Identify which cell holds the provided text, then report its [X, Y] central coordinate. 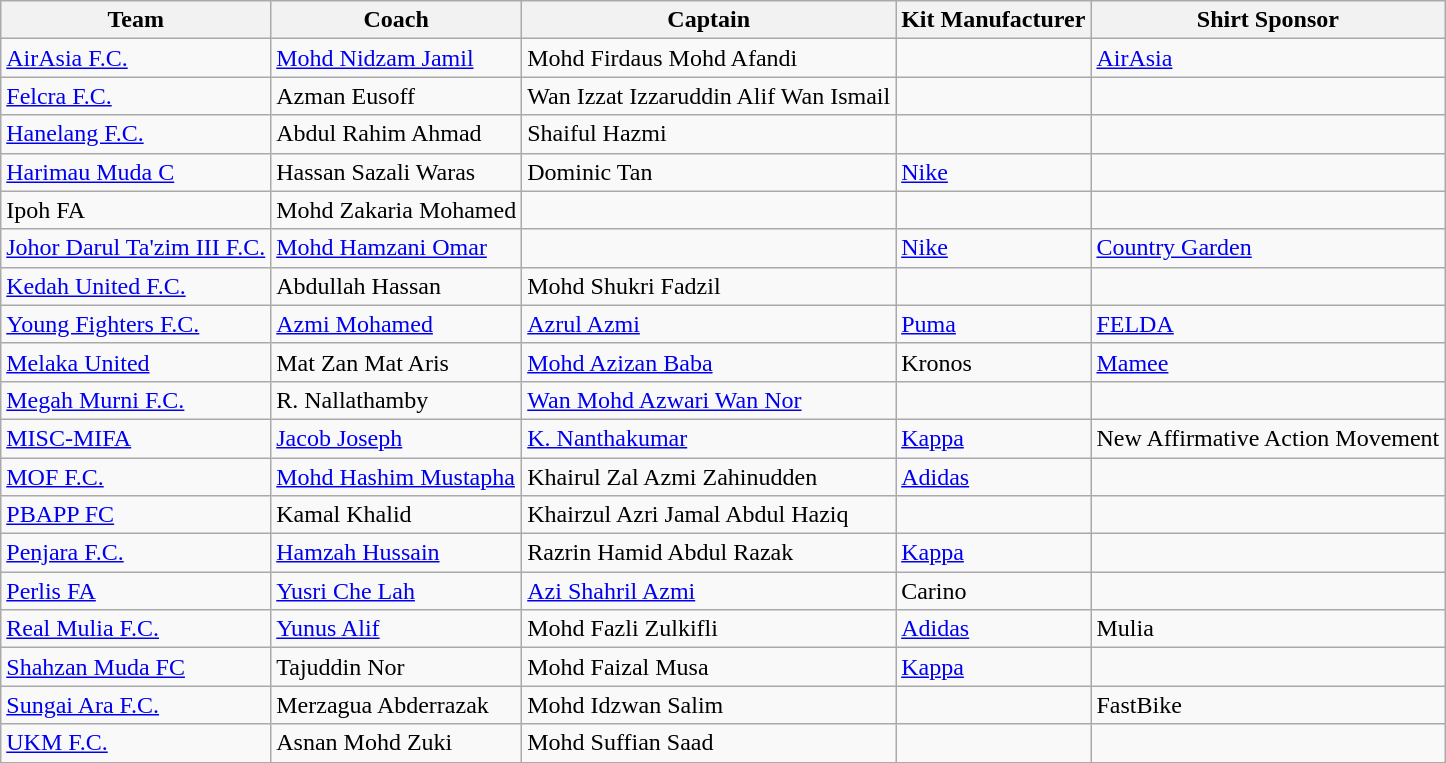
Mohd Shukri Fadzil [709, 286]
Mohd Hamzani Omar [396, 248]
Dominic Tan [709, 172]
Azman Eusoff [396, 96]
Mohd Zakaria Mohamed [396, 210]
AirAsia [1268, 58]
Team [136, 20]
Coach [396, 20]
Shaiful Hazmi [709, 134]
Mohd Faizal Musa [709, 667]
AirAsia F.C. [136, 58]
K. Nanthakumar [709, 438]
Sungai Ara F.C. [136, 705]
Asnan Mohd Zuki [396, 743]
Azi Shahril Azmi [709, 591]
Kamal Khalid [396, 515]
Shahzan Muda FC [136, 667]
Mohd Idzwan Salim [709, 705]
Azmi Mohamed [396, 324]
Shirt Sponsor [1268, 20]
Ipoh FA [136, 210]
Yunus Alif [396, 629]
Mohd Suffian Saad [709, 743]
Harimau Muda C [136, 172]
Kit Manufacturer [994, 20]
Mohd Firdaus Mohd Afandi [709, 58]
Yusri Che Lah [396, 591]
Azrul Azmi [709, 324]
Perlis FA [136, 591]
Penjara F.C. [136, 553]
Mat Zan Mat Aris [396, 362]
New Affirmative Action Movement [1268, 438]
Hamzah Hussain [396, 553]
FELDA [1268, 324]
Kronos [994, 362]
Puma [994, 324]
Mulia [1268, 629]
Mamee [1268, 362]
Hassan Sazali Waras [396, 172]
Captain [709, 20]
FastBike [1268, 705]
Khairzul Azri Jamal Abdul Haziq [709, 515]
MOF F.C. [136, 477]
UKM F.C. [136, 743]
Mohd Azizan Baba [709, 362]
Tajuddin Nor [396, 667]
Johor Darul Ta'zim III F.C. [136, 248]
R. Nallathamby [396, 400]
MISC-MIFA [136, 438]
Melaka United [136, 362]
Carino [994, 591]
Abdul Rahim Ahmad [396, 134]
Wan Mohd Azwari Wan Nor [709, 400]
Country Garden [1268, 248]
Merzagua Abderrazak [396, 705]
Felcra F.C. [136, 96]
Hanelang F.C. [136, 134]
Kedah United F.C. [136, 286]
Wan Izzat Izzaruddin Alif Wan Ismail [709, 96]
Young Fighters F.C. [136, 324]
Razrin Hamid Abdul Razak [709, 553]
Abdullah Hassan [396, 286]
Khairul Zal Azmi Zahinudden [709, 477]
Megah Murni F.C. [136, 400]
Mohd Hashim Mustapha [396, 477]
Mohd Fazli Zulkifli [709, 629]
Mohd Nidzam Jamil [396, 58]
Real Mulia F.C. [136, 629]
PBAPP FC [136, 515]
Jacob Joseph [396, 438]
